Extract the (X, Y) coordinate from the center of the cell holding the provided text.  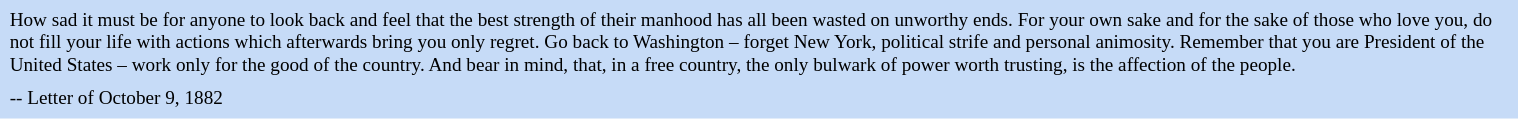
-- Letter of October 9, 1882 (759, 99)
